For the text-containing cell, return its midpoint in [x, y] coordinate format. 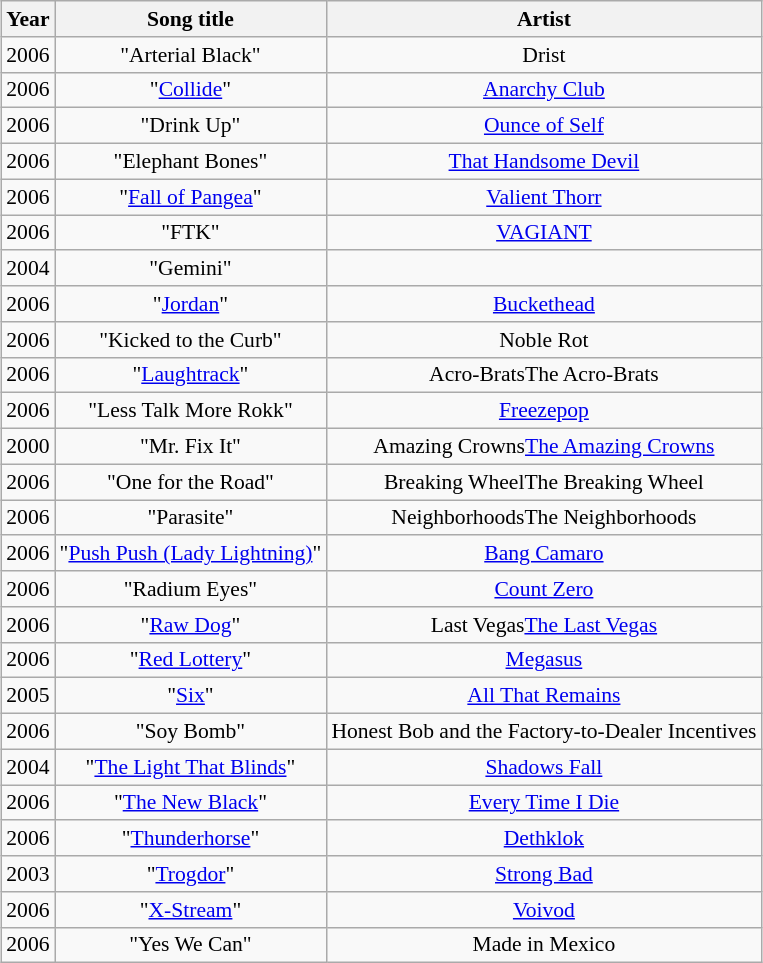
Freezepop [544, 411]
Strong Bad [544, 874]
"Less Talk More Rokk" [191, 411]
Year [28, 19]
"X-Stream" [191, 909]
Voivod [544, 909]
Acro-BratsThe Acro-Brats [544, 375]
"Push Push (Lady Lightning)" [191, 553]
"The New Black" [191, 802]
Anarchy Club [544, 90]
Dethklok [544, 838]
Made in Mexico [544, 945]
Artist [544, 19]
Shadows Fall [544, 767]
Breaking WheelThe Breaking Wheel [544, 482]
"Raw Dog" [191, 624]
VAGIANT [544, 232]
All That Remains [544, 696]
2005 [28, 696]
2003 [28, 874]
"Laughtrack" [191, 375]
NeighborhoodsThe Neighborhoods [544, 518]
"Jordan" [191, 304]
Buckethead [544, 304]
"Gemini" [191, 268]
Ounce of Self [544, 126]
Last VegasThe Last Vegas [544, 624]
Noble Rot [544, 339]
"Six" [191, 696]
"One for the Road" [191, 482]
"Elephant Bones" [191, 161]
"Soy Bomb" [191, 731]
Amazing CrownsThe Amazing Crowns [544, 446]
"Thunderhorse" [191, 838]
"FTK" [191, 232]
"Yes We Can" [191, 945]
"Fall of Pangea" [191, 197]
"Mr. Fix It" [191, 446]
Count Zero [544, 589]
Megasus [544, 660]
"Red Lottery" [191, 660]
"Collide" [191, 90]
"Drink Up" [191, 126]
Honest Bob and the Factory-to-Dealer Incentives [544, 731]
Bang Camaro [544, 553]
Every Time I Die [544, 802]
"Radium Eyes" [191, 589]
"Kicked to the Curb" [191, 339]
"Arterial Black" [191, 54]
Song title [191, 19]
Drist [544, 54]
2000 [28, 446]
"Trogdor" [191, 874]
"Parasite" [191, 518]
That Handsome Devil [544, 161]
Valient Thorr [544, 197]
"The Light That Blinds" [191, 767]
